Return [x, y] of the center of cell containing provided text 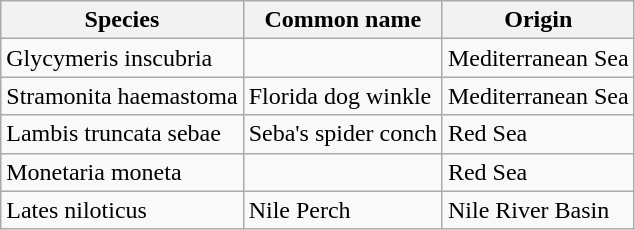
Monetaria moneta [122, 172]
Glycymeris inscubria [122, 58]
Stramonita haemastoma [122, 96]
Common name [342, 20]
Florida dog winkle [342, 96]
Species [122, 20]
Seba's spider conch [342, 134]
Nile River Basin [538, 210]
Nile Perch [342, 210]
Lates niloticus [122, 210]
Origin [538, 20]
Lambis truncata sebae [122, 134]
